From the cell containing the given text, extract its center point as (X, Y) coordinate. 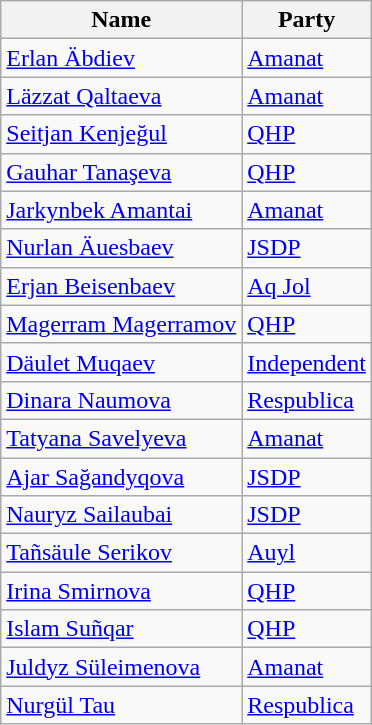
Gauhar Tanaşeva (122, 172)
Tañsäule Serikov (122, 553)
Erjan Beisenbaev (122, 286)
Ajar Sağandyqova (122, 477)
Jarkynbek Amantai (122, 210)
Seitjan Kenjeğul (122, 134)
Erlan Äbdiev (122, 58)
Tatyana Savelyeva (122, 438)
Dinara Naumova (122, 400)
Nurgül Tau (122, 705)
Irina Smirnova (122, 591)
Auyl (307, 553)
Aq Jol (307, 286)
Party (307, 20)
Juldyz Süleimenova (122, 667)
Däulet Muqaev (122, 362)
Islam Suñqar (122, 629)
Magerram Magerramov (122, 324)
Nurlan Äuesbaev (122, 248)
Läzzat Qaltaeva (122, 96)
Independent (307, 362)
Name (122, 20)
Nauryz Sailaubai (122, 515)
